Locate the cell with the specified text and output its [x, y] center coordinate. 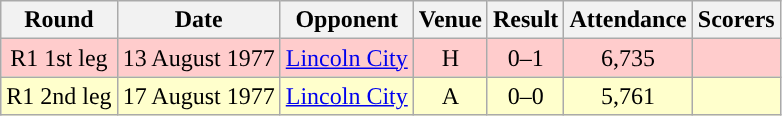
R1 1st leg [59, 58]
Opponent [346, 20]
5,761 [628, 96]
Scorers [736, 20]
6,735 [628, 58]
Attendance [628, 20]
0–1 [525, 58]
A [450, 96]
R1 2nd leg [59, 96]
Date [198, 20]
Round [59, 20]
H [450, 58]
Venue [450, 20]
13 August 1977 [198, 58]
Result [525, 20]
17 August 1977 [198, 96]
0–0 [525, 96]
